Return the [X, Y] coordinate for the center point of the cell that contains the specified text.  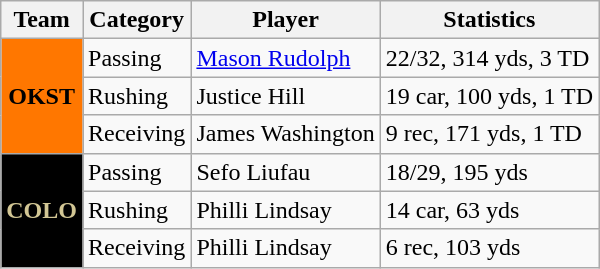
Justice Hill [286, 96]
18/29, 195 yds [489, 172]
9 rec, 171 yds, 1 TD [489, 134]
6 rec, 103 yds [489, 248]
14 car, 63 yds [489, 210]
Category [136, 20]
Mason Rudolph [286, 58]
19 car, 100 yds, 1 TD [489, 96]
OKST [42, 96]
Player [286, 20]
Team [42, 20]
COLO [42, 210]
22/32, 314 yds, 3 TD [489, 58]
James Washington [286, 134]
Sefo Liufau [286, 172]
Statistics [489, 20]
